Provide the (X, Y) coordinate of the cell's center where the given text is located.  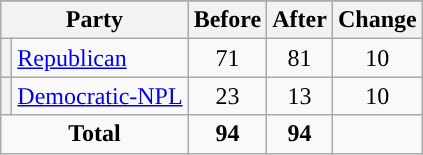
Change (377, 20)
Before (228, 20)
Total (94, 134)
81 (300, 58)
After (300, 20)
Democratic-NPL (100, 96)
Party (94, 20)
Republican (100, 58)
13 (300, 96)
71 (228, 58)
23 (228, 96)
